Pinpoint the cell where the given text exists, returning its [x, y] midpoint coordinate. 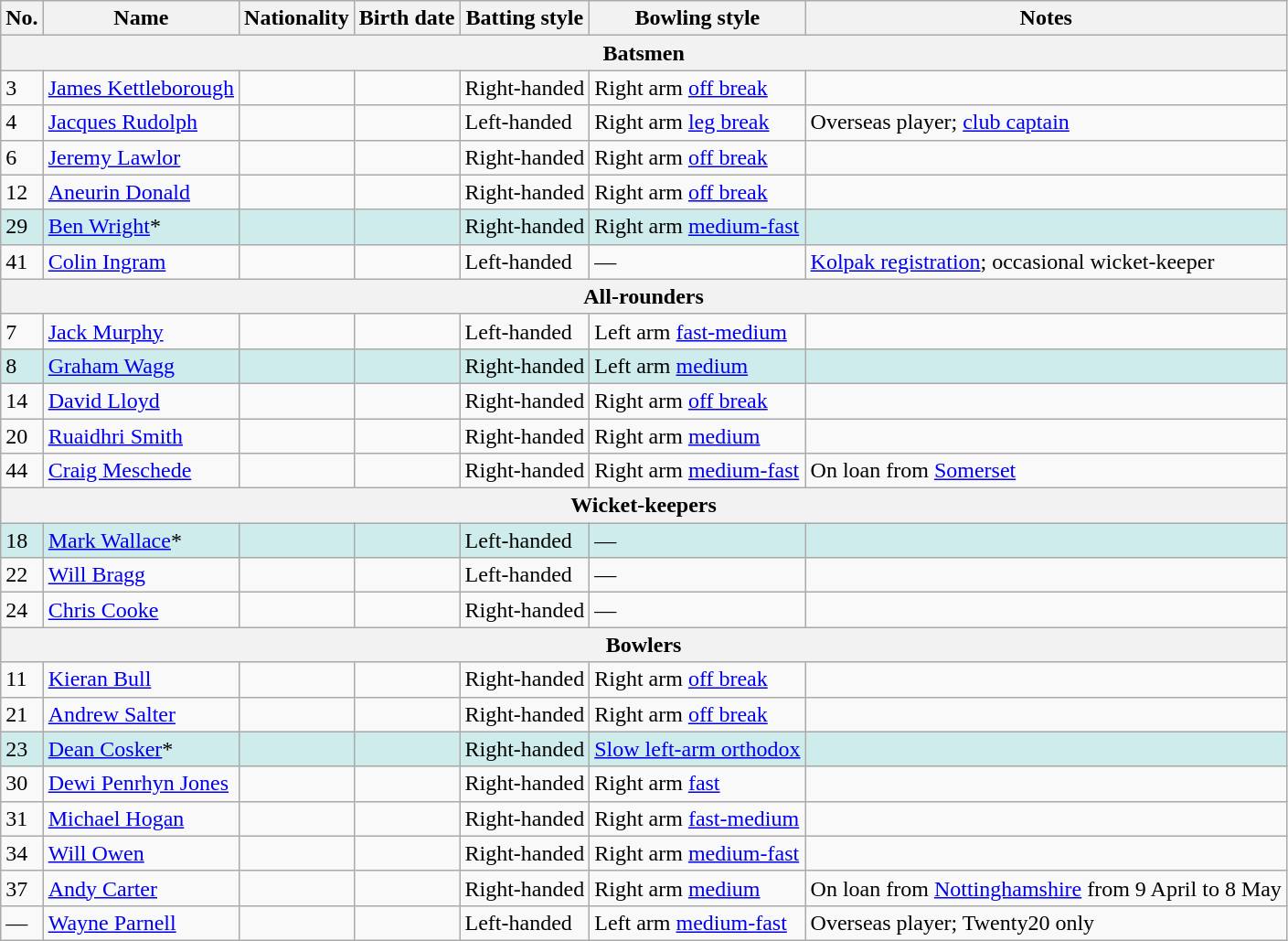
David Lloyd [141, 401]
4 [22, 123]
Wayne Parnell [141, 923]
18 [22, 540]
Ben Wright* [141, 227]
Overseas player; club captain [1046, 123]
No. [22, 18]
12 [22, 192]
Right arm fast-medium [697, 818]
8 [22, 366]
41 [22, 262]
Aneurin Donald [141, 192]
James Kettleborough [141, 88]
Jacques Rudolph [141, 123]
On loan from Somerset [1046, 471]
Nationality [297, 18]
Batting style [525, 18]
Will Bragg [141, 575]
Left arm fast-medium [697, 331]
22 [22, 575]
Name [141, 18]
29 [22, 227]
14 [22, 401]
Jack Murphy [141, 331]
Bowling style [697, 18]
Right arm leg break [697, 123]
Graham Wagg [141, 366]
Left arm medium [697, 366]
Bowlers [644, 645]
21 [22, 714]
34 [22, 853]
Kolpak registration; occasional wicket-keeper [1046, 262]
Kieran Bull [141, 679]
30 [22, 784]
6 [22, 157]
Colin Ingram [141, 262]
Dewi Penrhyn Jones [141, 784]
7 [22, 331]
37 [22, 888]
Will Owen [141, 853]
Andy Carter [141, 888]
Andrew Salter [141, 714]
44 [22, 471]
All-rounders [644, 296]
Wicket-keepers [644, 506]
Dean Cosker* [141, 749]
Chris Cooke [141, 610]
31 [22, 818]
20 [22, 436]
Right arm fast [697, 784]
Batsmen [644, 53]
23 [22, 749]
11 [22, 679]
Notes [1046, 18]
On loan from Nottinghamshire from 9 April to 8 May [1046, 888]
Ruaidhri Smith [141, 436]
Craig Meschede [141, 471]
Slow left-arm orthodox [697, 749]
Jeremy Lawlor [141, 157]
3 [22, 88]
24 [22, 610]
Mark Wallace* [141, 540]
Left arm medium-fast [697, 923]
Birth date [407, 18]
Michael Hogan [141, 818]
Overseas player; Twenty20 only [1046, 923]
